Pinpoint the cell where the given text exists, returning its (x, y) midpoint coordinate. 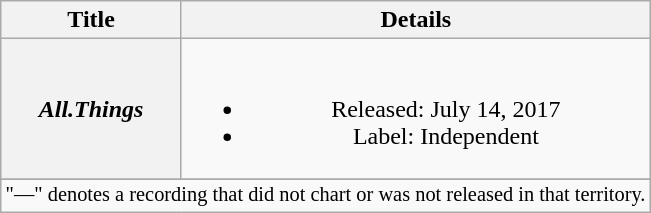
Details (416, 20)
All.Things (92, 109)
"—" denotes a recording that did not chart or was not released in that territory. (326, 196)
Released: July 14, 2017Label: Independent (416, 109)
Title (92, 20)
